Determine the (x, y) coordinate at the center of the cell enclosing the given text.  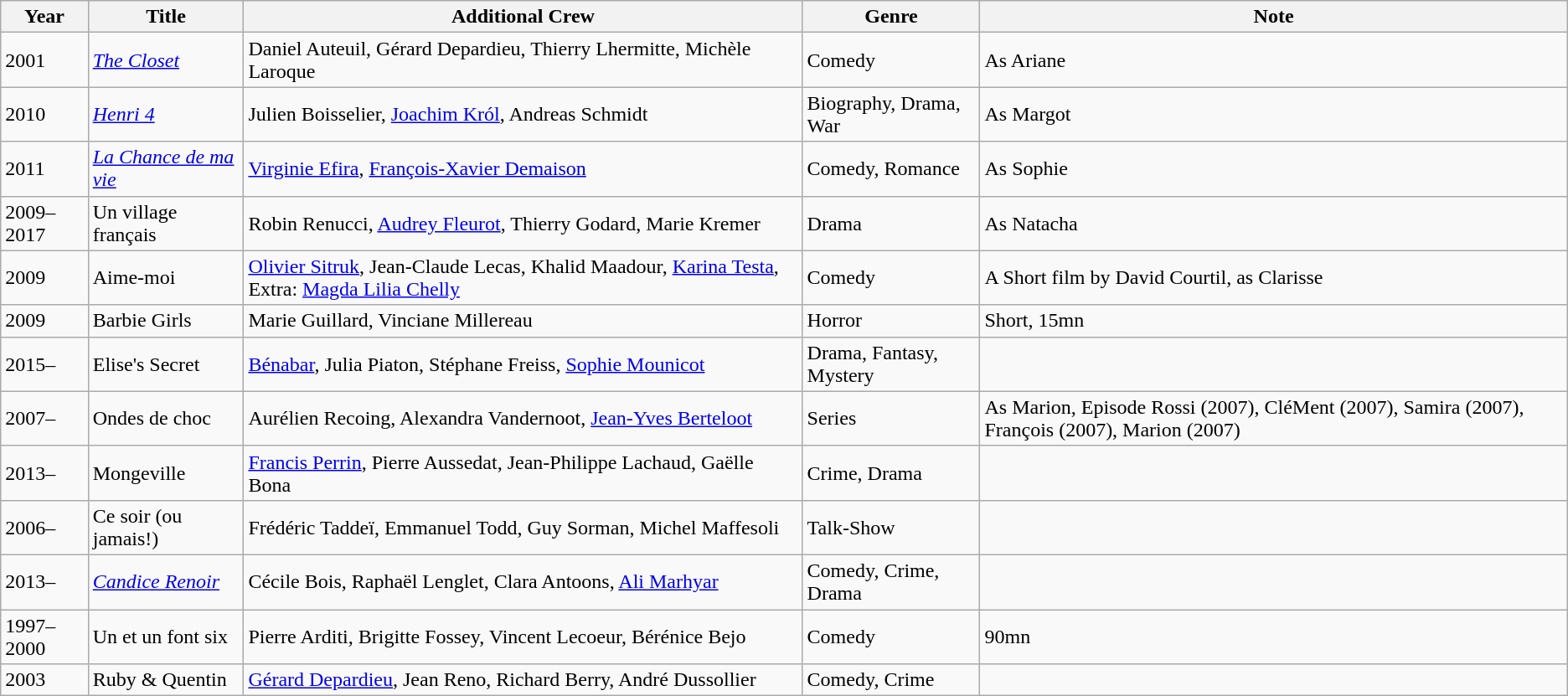
Additional Crew (523, 17)
Note (1273, 17)
Cécile Bois, Raphaël Lenglet, Clara Antoons, Ali Marhyar (523, 581)
Daniel Auteuil, Gérard Depardieu, Thierry Lhermitte, Michèle Laroque (523, 60)
Short, 15mn (1273, 321)
Aime-moi (166, 278)
The Closet (166, 60)
2009–2017 (44, 223)
Series (891, 419)
Drama, Fantasy, Mystery (891, 363)
Barbie Girls (166, 321)
Candice Renoir (166, 581)
2015– (44, 363)
As Sophie (1273, 169)
As Marion, Episode Rossi (2007), CléMent (2007), Samira (2007), François (2007), Marion (2007) (1273, 419)
Ce soir (ou jamais!) (166, 528)
2011 (44, 169)
Elise's Secret (166, 363)
Mongeville (166, 472)
Biography, Drama, War (891, 114)
Ruby & Quentin (166, 680)
Gérard Depardieu, Jean Reno, Richard Berry, André Dussollier (523, 680)
Olivier Sitruk, Jean-Claude Lecas, Khalid Maadour, Karina Testa, Extra: Magda Lilia Chelly (523, 278)
Un village français (166, 223)
Ondes de choc (166, 419)
Julien Boisselier, Joachim Król, Andreas Schmidt (523, 114)
Robin Renucci, Audrey Fleurot, Thierry Godard, Marie Kremer (523, 223)
As Natacha (1273, 223)
A Short film by David Courtil, as Clarisse (1273, 278)
Pierre Arditi, Brigitte Fossey, Vincent Lecoeur, Bérénice Bejo (523, 637)
Virginie Efira, François-Xavier Demaison (523, 169)
Marie Guillard, Vinciane Millereau (523, 321)
1997–2000 (44, 637)
2001 (44, 60)
Comedy, Crime, Drama (891, 581)
90mn (1273, 637)
Bénabar, Julia Piaton, Stéphane Freiss, Sophie Mounicot (523, 363)
Crime, Drama (891, 472)
2006– (44, 528)
Comedy, Crime (891, 680)
La Chance de ma vie (166, 169)
Henri 4 (166, 114)
2010 (44, 114)
2003 (44, 680)
Comedy, Romance (891, 169)
Frédéric Taddeï, Emmanuel Todd, Guy Sorman, Michel Maffesoli (523, 528)
Un et un font six (166, 637)
Year (44, 17)
Drama (891, 223)
Francis Perrin, Pierre Aussedat, Jean-Philippe Lachaud, Gaëlle Bona (523, 472)
Aurélien Recoing, Alexandra Vandernoot, Jean-Yves Berteloot (523, 419)
2007– (44, 419)
Horror (891, 321)
Title (166, 17)
Talk-Show (891, 528)
As Ariane (1273, 60)
Genre (891, 17)
As Margot (1273, 114)
